Pinpoint the cell where the given text exists, returning its [x, y] midpoint coordinate. 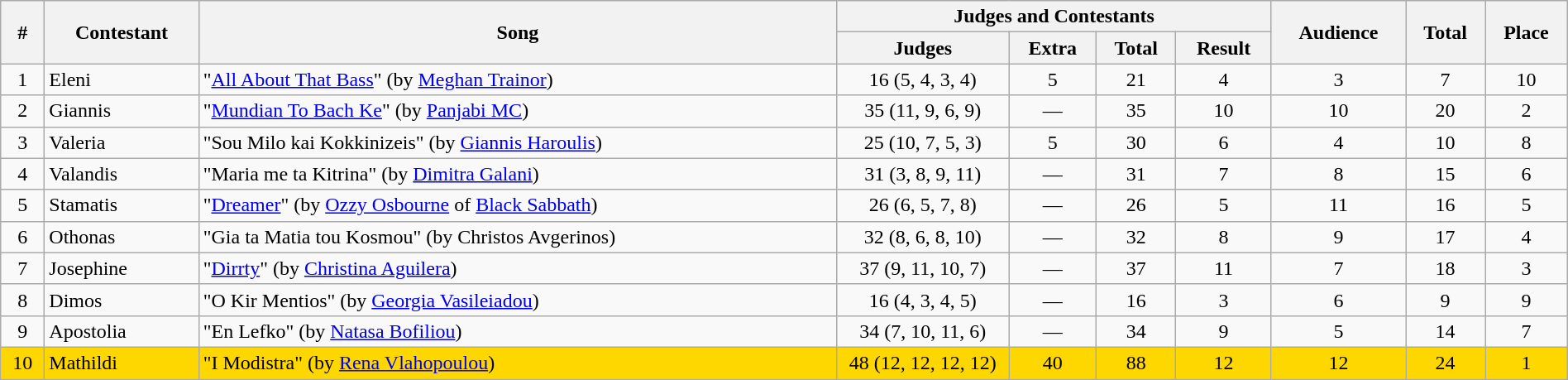
Audience [1338, 32]
Judges [923, 48]
31 (3, 8, 9, 11) [923, 174]
30 [1136, 142]
Extra [1053, 48]
Place [1527, 32]
# [23, 32]
34 (7, 10, 11, 6) [923, 331]
Dimos [122, 300]
Eleni [122, 79]
37 (9, 11, 10, 7) [923, 268]
14 [1446, 331]
48 (12, 12, 12, 12) [923, 363]
"Mundian To Bach Ke" (by Panjabi MC) [518, 111]
"En Lefko" (by Natasa Bofiliou) [518, 331]
37 [1136, 268]
17 [1446, 237]
35 [1136, 111]
Apostolia [122, 331]
Song [518, 32]
26 [1136, 205]
31 [1136, 174]
16 (4, 3, 4, 5) [923, 300]
88 [1136, 363]
20 [1446, 111]
Valeria [122, 142]
"O Kir Mentios" (by Georgia Vasileiadou) [518, 300]
21 [1136, 79]
Josephine [122, 268]
Judges and Contestants [1054, 17]
35 (11, 9, 6, 9) [923, 111]
"I Modistra" (by Rena Vlahopoulou) [518, 363]
40 [1053, 363]
24 [1446, 363]
"Sou Milo kai Kokkinizeis" (by Giannis Haroulis) [518, 142]
18 [1446, 268]
26 (6, 5, 7, 8) [923, 205]
"All About That Bass" (by Meghan Trainor) [518, 79]
"Maria me ta Kitrina" (by Dimitra Galani) [518, 174]
"Dreamer" (by Ozzy Osbourne of Black Sabbath) [518, 205]
34 [1136, 331]
32 [1136, 237]
"Dirrty" (by Christina Aguilera) [518, 268]
Giannis [122, 111]
Result [1224, 48]
Valandis [122, 174]
32 (8, 6, 8, 10) [923, 237]
15 [1446, 174]
Stamatis [122, 205]
Mathildi [122, 363]
16 (5, 4, 3, 4) [923, 79]
Contestant [122, 32]
25 (10, 7, 5, 3) [923, 142]
"Gia ta Matia tou Kosmou" (by Christos Avgerinos) [518, 237]
Othonas [122, 237]
